Pinpoint the cell where the given text exists, returning its (x, y) midpoint coordinate. 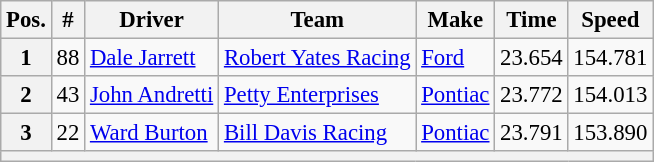
Time (532, 20)
Petty Enterprises (318, 95)
Pos. (26, 20)
153.890 (610, 133)
Ward Burton (152, 133)
Ford (456, 58)
Speed (610, 20)
22 (68, 133)
Dale Jarrett (152, 58)
154.013 (610, 95)
1 (26, 58)
154.781 (610, 58)
# (68, 20)
Team (318, 20)
23.772 (532, 95)
43 (68, 95)
88 (68, 58)
John Andretti (152, 95)
Robert Yates Racing (318, 58)
23.791 (532, 133)
Driver (152, 20)
23.654 (532, 58)
Make (456, 20)
3 (26, 133)
2 (26, 95)
Bill Davis Racing (318, 133)
